Determine the [x, y] coordinate at the center of the cell enclosing the given text.  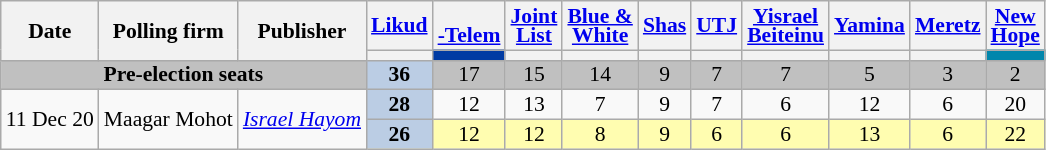
Likud [400, 26]
NewHope [1016, 26]
Blue &White [600, 26]
26 [400, 135]
JointList [534, 26]
Meretz [948, 26]
Pre-election seats [184, 75]
Publisher [302, 30]
8 [600, 135]
3 [948, 75]
Shas [664, 26]
11 Dec 20 [50, 120]
2 [1016, 75]
Israel Hayom [302, 120]
15 [534, 75]
17 [470, 75]
36 [400, 75]
-Telem [470, 26]
UTJ [716, 26]
20 [1016, 105]
Date [50, 30]
YisraelBeiteinu [786, 26]
Yamina [870, 26]
22 [1016, 135]
Polling firm [168, 30]
28 [400, 105]
5 [870, 75]
14 [600, 75]
Maagar Mohot [168, 120]
